Scan for the cell matching the given text and deliver its [x, y] coordinate at center. 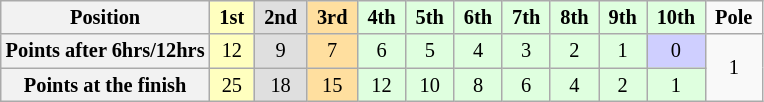
1st [232, 17]
25 [232, 85]
8th [574, 17]
0 [676, 51]
Pole [734, 17]
7 [332, 51]
10 [430, 85]
3 [526, 51]
9th [622, 17]
Position [106, 17]
Points at the finish [106, 85]
6th [478, 17]
4th [381, 17]
8 [478, 85]
10th [676, 17]
18 [280, 85]
7th [526, 17]
3rd [332, 17]
9 [280, 51]
2nd [280, 17]
Points after 6hrs/12hrs [106, 51]
5th [430, 17]
15 [332, 85]
5 [430, 51]
